Extract the [x, y] coordinate from the center of the cell holding the provided text.  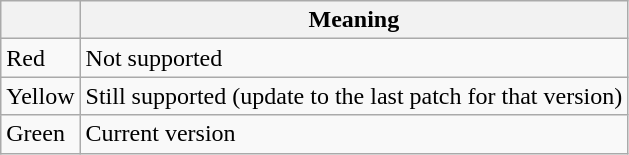
Still supported (update to the last patch for that version) [354, 96]
Not supported [354, 58]
Green [40, 134]
Meaning [354, 20]
Yellow [40, 96]
Current version [354, 134]
Red [40, 58]
